From the cell containing the given text, extract its center point as [X, Y] coordinate. 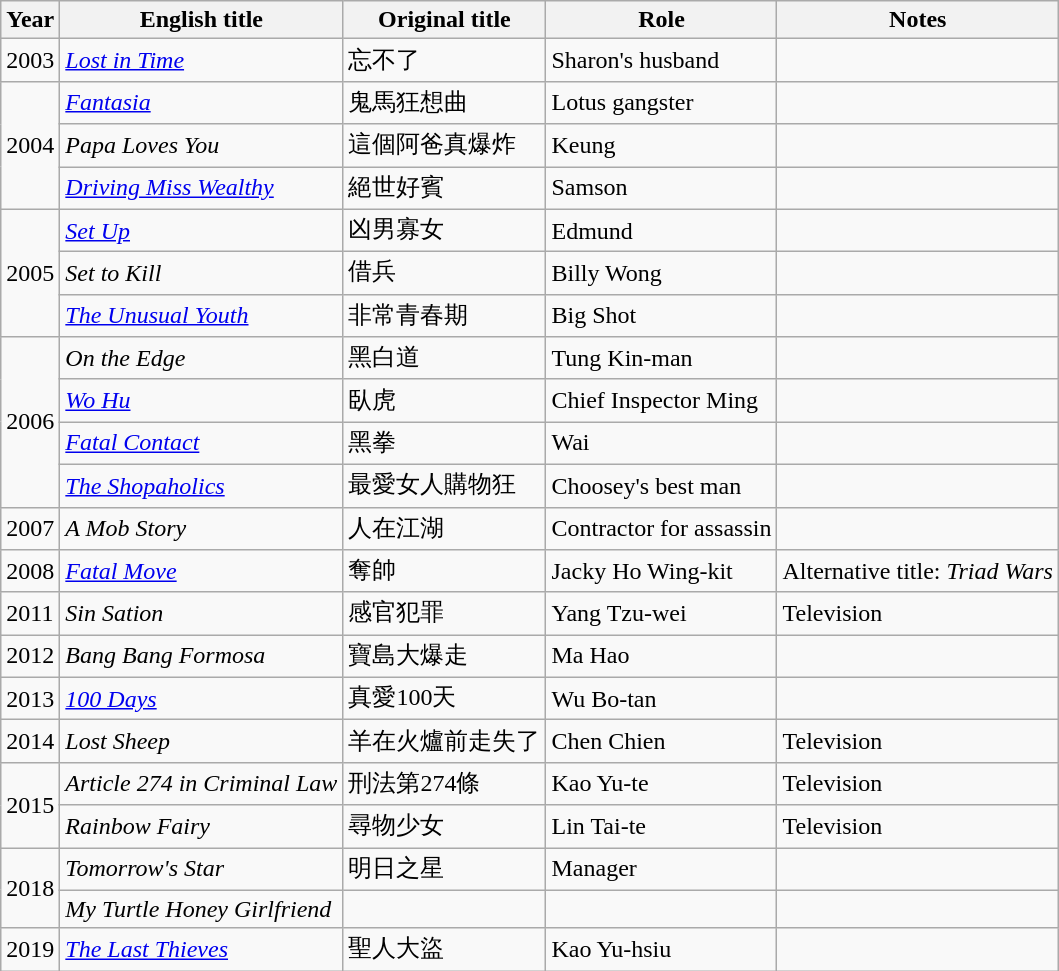
Ma Hao [662, 656]
尋物少女 [444, 826]
黑白道 [444, 358]
The Last Thieves [202, 950]
真愛100天 [444, 698]
Lost Sheep [202, 742]
2018 [30, 888]
Year [30, 20]
Keung [662, 146]
2013 [30, 698]
Wai [662, 444]
Contractor for assassin [662, 528]
Alternative title: Triad Wars [918, 572]
2005 [30, 273]
忘不了 [444, 60]
My Turtle Honey Girlfriend [202, 909]
Rainbow Fairy [202, 826]
Driving Miss Wealthy [202, 188]
Set to Kill [202, 274]
黑拳 [444, 444]
2015 [30, 804]
鬼馬狂想曲 [444, 102]
Fatal Move [202, 572]
2014 [30, 742]
Kao Yu-te [662, 784]
2012 [30, 656]
On the Edge [202, 358]
Fatal Contact [202, 444]
Fantasia [202, 102]
Chief Inspector Ming [662, 400]
2003 [30, 60]
2006 [30, 422]
刑法第274條 [444, 784]
羊在火爐前走失了 [444, 742]
這個阿爸真爆炸 [444, 146]
Wo Hu [202, 400]
2004 [30, 145]
Role [662, 20]
English title [202, 20]
寶島大爆走 [444, 656]
Kao Yu-hsiu [662, 950]
Tomorrow's Star [202, 870]
Lost in Time [202, 60]
Sin Sation [202, 614]
Chen Chien [662, 742]
The Unusual Youth [202, 316]
Choosey's best man [662, 486]
Papa Loves You [202, 146]
聖人大盜 [444, 950]
2011 [30, 614]
感官犯罪 [444, 614]
2007 [30, 528]
奪帥 [444, 572]
Bang Bang Formosa [202, 656]
借兵 [444, 274]
Lotus gangster [662, 102]
臥虎 [444, 400]
絕世好賓 [444, 188]
100 Days [202, 698]
Big Shot [662, 316]
Jacky Ho Wing-kit [662, 572]
Billy Wong [662, 274]
A Mob Story [202, 528]
人在江湖 [444, 528]
明日之星 [444, 870]
The Shopaholics [202, 486]
Wu Bo-tan [662, 698]
非常青春期 [444, 316]
Yang Tzu-wei [662, 614]
最愛女人購物狂 [444, 486]
Lin Tai-te [662, 826]
Notes [918, 20]
Original title [444, 20]
Sharon's husband [662, 60]
Edmund [662, 230]
2019 [30, 950]
凶男寡女 [444, 230]
Set Up [202, 230]
Article 274 in Criminal Law [202, 784]
2008 [30, 572]
Samson [662, 188]
Tung Kin-man [662, 358]
Manager [662, 870]
